Capture the cell that displays the provided text and extract its (x, y) central coordinate. 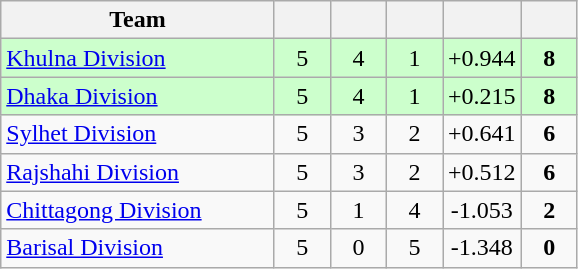
-1.348 (482, 248)
Khulna Division (138, 58)
Rajshahi Division (138, 172)
Sylhet Division (138, 134)
+0.512 (482, 172)
+0.215 (482, 96)
-1.053 (482, 210)
+0.641 (482, 134)
Dhaka Division (138, 96)
Chittagong Division (138, 210)
+0.944 (482, 58)
Team (138, 20)
Barisal Division (138, 248)
